Return the (X, Y) coordinate for the center point of the cell that contains the specified text.  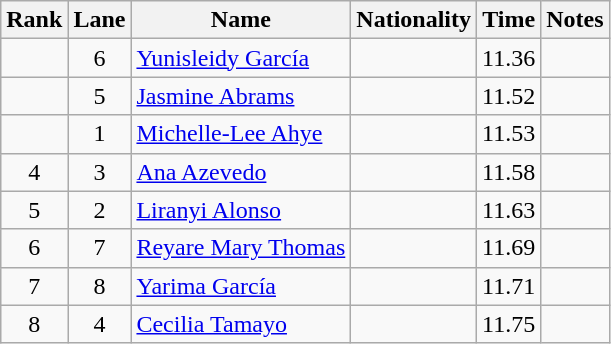
11.58 (509, 172)
Name (241, 20)
Michelle-Lee Ahye (241, 134)
Reyare Mary Thomas (241, 248)
1 (100, 134)
Jasmine Abrams (241, 96)
Yarima García (241, 286)
2 (100, 210)
11.63 (509, 210)
Lane (100, 20)
Cecilia Tamayo (241, 324)
11.52 (509, 96)
Notes (575, 20)
11.53 (509, 134)
Time (509, 20)
11.71 (509, 286)
Ana Azevedo (241, 172)
11.75 (509, 324)
Rank (34, 20)
Nationality (414, 20)
11.36 (509, 58)
11.69 (509, 248)
Liranyi Alonso (241, 210)
Yunisleidy García (241, 58)
3 (100, 172)
